Return [X, Y] of the center of cell containing provided text 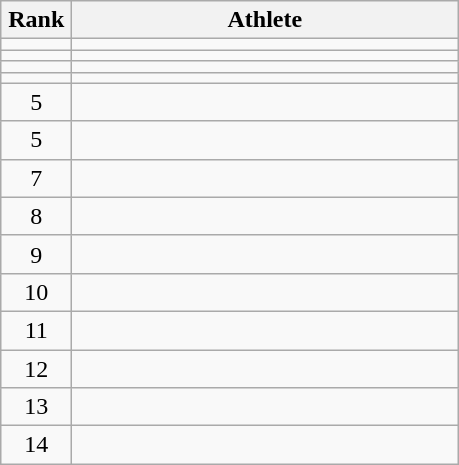
9 [36, 254]
10 [36, 292]
14 [36, 445]
11 [36, 330]
Athlete [265, 20]
12 [36, 369]
Rank [36, 20]
7 [36, 178]
13 [36, 407]
8 [36, 216]
